Identify which cell holds the provided text, then report its [x, y] central coordinate. 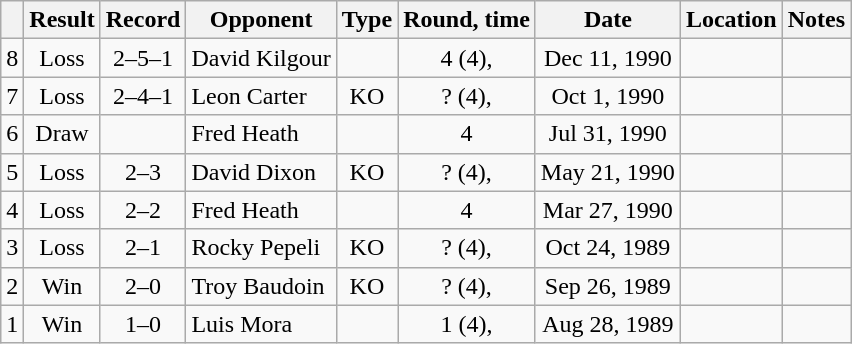
Oct 24, 1989 [608, 248]
Sep 26, 1989 [608, 286]
Date [608, 20]
Troy Baudoin [261, 286]
Result [62, 20]
David Kilgour [261, 58]
Round, time [467, 20]
Oct 1, 1990 [608, 96]
Leon Carter [261, 96]
3 [12, 248]
May 21, 1990 [608, 172]
5 [12, 172]
Opponent [261, 20]
2–3 [143, 172]
Dec 11, 1990 [608, 58]
2–4–1 [143, 96]
Record [143, 20]
4 (4), [467, 58]
David Dixon [261, 172]
6 [12, 134]
2–1 [143, 248]
Luis Mora [261, 324]
8 [12, 58]
2 [12, 286]
Location [731, 20]
Jul 31, 1990 [608, 134]
2–5–1 [143, 58]
Mar 27, 1990 [608, 210]
1–0 [143, 324]
Rocky Pepeli [261, 248]
Type [366, 20]
Notes [816, 20]
1 (4), [467, 324]
7 [12, 96]
Aug 28, 1989 [608, 324]
Draw [62, 134]
1 [12, 324]
2–2 [143, 210]
2–0 [143, 286]
